Detect which cell encompasses the target text, then output its [X, Y] center coordinate. 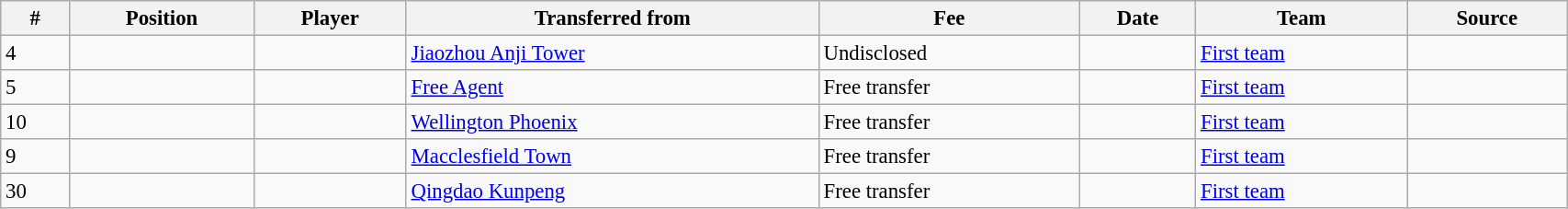
Wellington Phoenix [612, 122]
Date [1137, 18]
9 [35, 157]
Macclesfield Town [612, 157]
10 [35, 122]
Undisclosed [949, 53]
Qingdao Kunpeng [612, 192]
Source [1487, 18]
Transferred from [612, 18]
Team [1302, 18]
Player [330, 18]
Position [162, 18]
Fee [949, 18]
5 [35, 87]
4 [35, 53]
# [35, 18]
30 [35, 192]
Free Agent [612, 87]
Jiaozhou Anji Tower [612, 53]
